Determine the [x, y] coordinate at the center of the cell enclosing the given text.  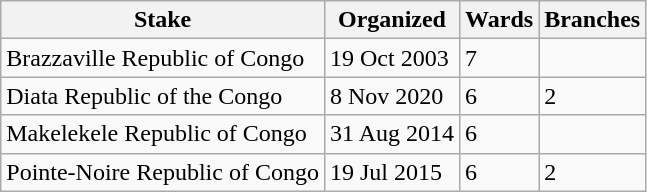
19 Jul 2015 [392, 172]
Stake [163, 20]
Branches [592, 20]
Makelekele Republic of Congo [163, 134]
8 Nov 2020 [392, 96]
Brazzaville Republic of Congo [163, 58]
7 [500, 58]
31 Aug 2014 [392, 134]
Diata Republic of the Congo [163, 96]
19 Oct 2003 [392, 58]
Organized [392, 20]
Pointe-Noire Republic of Congo [163, 172]
Wards [500, 20]
